Pinpoint the cell where the given text exists, returning its (X, Y) midpoint coordinate. 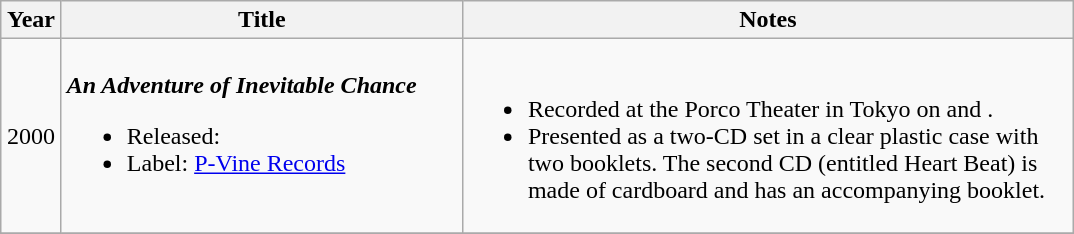
An Adventure of Inevitable ChanceReleased: Label: P-Vine Records (262, 136)
Year (32, 20)
Notes (768, 20)
2000 (32, 136)
Title (262, 20)
